Find where the given text appears and provide that cell's center as (X, Y) coordinate. 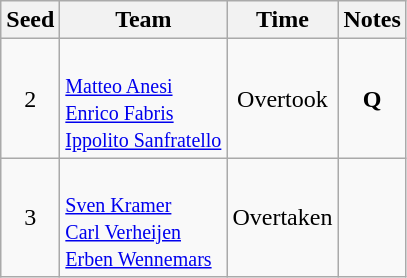
Team (144, 20)
Seed (30, 20)
Sven KramerCarl VerheijenErben Wennemars (144, 218)
3 (30, 218)
Matteo AnesiEnrico FabrisIppolito Sanfratello (144, 98)
Notes (372, 20)
Overtaken (282, 218)
Time (282, 20)
Q (372, 98)
Overtook (282, 98)
2 (30, 98)
